Determine the [X, Y] coordinate at the center of the cell enclosing the given text.  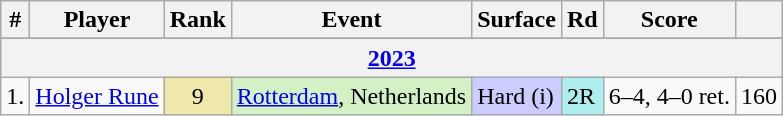
# [16, 20]
Score [669, 20]
Surface [517, 20]
2023 [392, 58]
Rank [198, 20]
2R [582, 96]
Player [97, 20]
Event [351, 20]
Hard (i) [517, 96]
Holger Rune [97, 96]
Rd [582, 20]
160 [758, 96]
Rotterdam, Netherlands [351, 96]
9 [198, 96]
1. [16, 96]
6–4, 4–0 ret. [669, 96]
